Scan for the cell matching the given text and deliver its (x, y) coordinate at center. 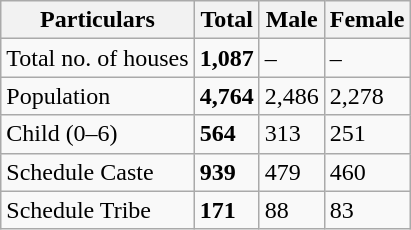
Female (367, 20)
4,764 (226, 96)
2,486 (292, 96)
313 (292, 134)
460 (367, 172)
2,278 (367, 96)
Child (0–6) (98, 134)
939 (226, 172)
Male (292, 20)
Particulars (98, 20)
1,087 (226, 58)
Population (98, 96)
88 (292, 210)
171 (226, 210)
Total (226, 20)
479 (292, 172)
83 (367, 210)
Schedule Caste (98, 172)
Total no. of houses (98, 58)
Schedule Tribe (98, 210)
564 (226, 134)
251 (367, 134)
